Return [x, y] of the center of cell containing provided text 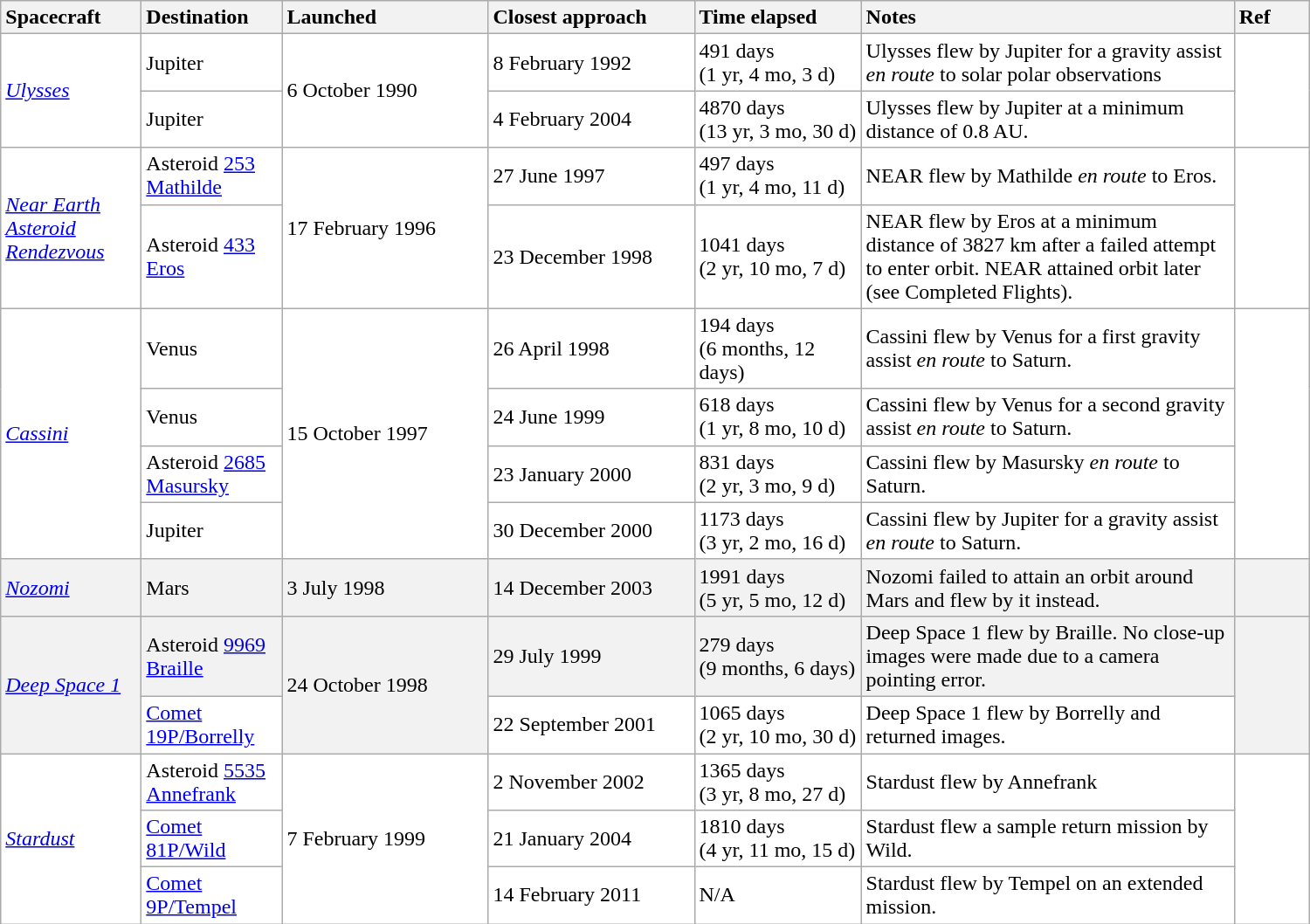
Launched [385, 17]
Mars [211, 587]
1041 days(2 yr, 10 mo, 7 d) [777, 257]
4 February 2004 [591, 119]
7 February 1999 [385, 838]
831 days(2 yr, 3 mo, 9 d) [777, 473]
1173 days(3 yr, 2 mo, 16 d) [777, 531]
279 days(9 months, 6 days) [777, 656]
Deep Space 1 flew by Braille. No close-up images were made due to a camera pointing error. [1048, 656]
497 days(1 yr, 4 mo, 11 d) [777, 176]
Asteroid 433 Eros [211, 257]
Stardust flew a sample return mission by Wild. [1048, 838]
24 June 1999 [591, 417]
Near Earth Asteroid Rendezvous [72, 228]
Ref [1272, 17]
NEAR flew by Mathilde en route to Eros. [1048, 176]
Asteroid 253 Mathilde [211, 176]
23 December 1998 [591, 257]
N/A [777, 896]
Nozomi failed to attain an orbit around Mars and flew by it instead. [1048, 587]
22 September 2001 [591, 725]
Stardust flew by Tempel on an extended mission. [1048, 896]
15 October 1997 [385, 433]
8 February 1992 [591, 63]
Cassini flew by Venus for a second gravity assist en route to Saturn. [1048, 417]
23 January 2000 [591, 473]
26 April 1998 [591, 348]
Time elapsed [777, 17]
24 October 1998 [385, 685]
Stardust [72, 838]
NEAR flew by Eros at a minimum distance of 3827 km after a failed attempt to enter orbit. NEAR attained orbit later (see Completed Flights). [1048, 257]
Nozomi [72, 587]
Deep Space 1 flew by Borrelly and returned images. [1048, 725]
3 July 1998 [385, 587]
Destination [211, 17]
29 July 1999 [591, 656]
21 January 2004 [591, 838]
Closest approach [591, 17]
1065 days(2 yr, 10 mo, 30 d) [777, 725]
491 days(1 yr, 4 mo, 3 d) [777, 63]
1991 days(5 yr, 5 mo, 12 d) [777, 587]
14 December 2003 [591, 587]
14 February 2011 [591, 896]
Stardust flew by Annefrank [1048, 781]
Ulysses flew by Jupiter for a gravity assist en route to solar polar observations [1048, 63]
4870 days(13 yr, 3 mo, 30 d) [777, 119]
6 October 1990 [385, 91]
Asteroid 2685 Masursky [211, 473]
Spacecraft [72, 17]
1365 days(3 yr, 8 mo, 27 d) [777, 781]
Deep Space 1 [72, 685]
17 February 1996 [385, 228]
Asteroid 9969 Braille [211, 656]
Comet 81P/Wild [211, 838]
Asteroid 5535 Annefrank [211, 781]
618 days(1 yr, 8 mo, 10 d) [777, 417]
27 June 1997 [591, 176]
Comet 9P/Tempel [211, 896]
Comet 19P/Borrelly [211, 725]
2 November 2002 [591, 781]
Cassini flew by Venus for a first gravity assist en route to Saturn. [1048, 348]
Cassini [72, 433]
1810 days(4 yr, 11 mo, 15 d) [777, 838]
Ulysses flew by Jupiter at a minimum distance of 0.8 AU. [1048, 119]
Cassini flew by Masursky en route to Saturn. [1048, 473]
194 days(6 months, 12 days) [777, 348]
Cassini flew by Jupiter for a gravity assist en route to Saturn. [1048, 531]
Notes [1048, 17]
30 December 2000 [591, 531]
Ulysses [72, 91]
